Search for the cell housing the specified text and yield its (x, y) center coordinate. 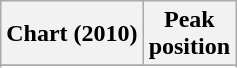
Chart (2010) (72, 34)
Peak position (189, 34)
